From the cell containing the given text, extract its center point as [x, y] coordinate. 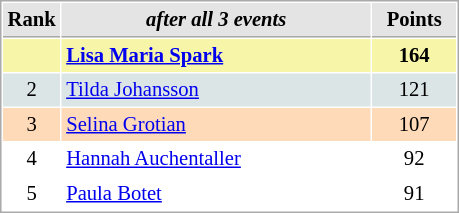
5 [32, 194]
Paula Botet [216, 194]
Rank [32, 20]
164 [414, 56]
Tildа Johansson [216, 90]
Selina Grotian [216, 124]
3 [32, 124]
92 [414, 158]
2 [32, 90]
Hannah Auchentaller [216, 158]
Lisa Maria Spark [216, 56]
4 [32, 158]
91 [414, 194]
after all 3 events [216, 20]
121 [414, 90]
107 [414, 124]
Points [414, 20]
